Search for the cell housing the specified text and yield its (x, y) center coordinate. 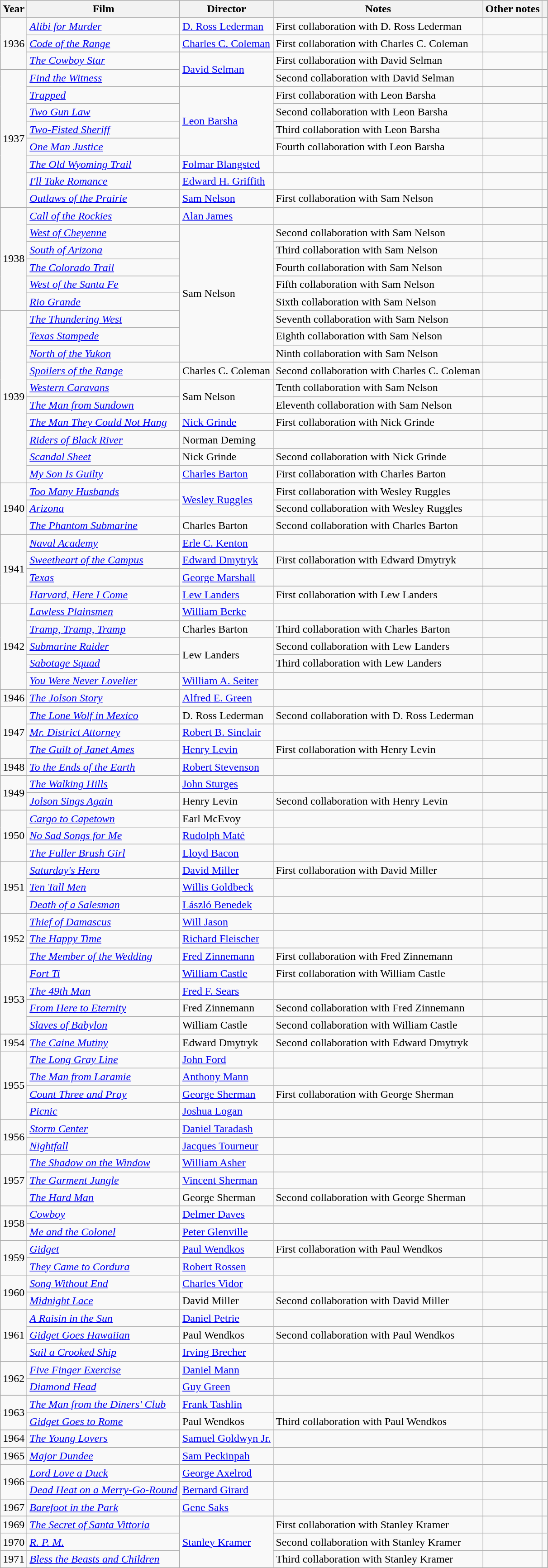
William Berke (226, 612)
1959 (14, 1258)
Ninth collaboration with Sam Nelson (378, 353)
Second collaboration with Leon Barsha (378, 112)
1951 (14, 887)
Anthony Mann (226, 1077)
Thief of Damascus (104, 922)
Sweetheart of the Campus (104, 560)
1950 (14, 836)
Charles Vidor (226, 1283)
Irving Brecher (226, 1353)
First collaboration with David Miller (378, 870)
I'll Take Romance (104, 181)
Two Gun Law (104, 112)
The Man They Could Not Hang (104, 422)
Third collaboration with Leon Barsha (378, 129)
Submarine Raider (104, 646)
Other notes (512, 9)
Second collaboration with Charles C. Coleman (378, 371)
R. P. M. (104, 1542)
First collaboration with Sam Nelson (378, 198)
Sixth collaboration with Sam Nelson (378, 302)
The Young Lovers (104, 1439)
The Phantom Submarine (104, 526)
Code of the Range (104, 43)
West of the Santa Fe (104, 285)
One Man Justice (104, 147)
My Son Is Guilty (104, 474)
Second collaboration with Nick Grinde (378, 457)
William Asher (226, 1163)
1963 (14, 1413)
The Man from Sundown (104, 405)
Slaves of Babylon (104, 1025)
The Secret of Santa Vittoria (104, 1525)
Tenth collaboration with Sam Nelson (378, 388)
1947 (14, 732)
They Came to Cordura (104, 1266)
1962 (14, 1378)
First collaboration with Charles C. Coleman (378, 43)
Willis Goldbeck (226, 887)
Year (14, 9)
Second collaboration with D. Ross Lederman (378, 715)
The Jolson Story (104, 698)
Film (104, 9)
Eighth collaboration with Sam Nelson (378, 336)
Riders of Black River (104, 439)
The Garment Jungle (104, 1180)
Lawless Plainsmen (104, 612)
Texas (104, 577)
Robert Stevenson (226, 767)
Outlaws of the Prairie (104, 198)
1949 (14, 793)
Daniel Mann (226, 1370)
Cowboy (104, 1215)
Wesley Ruggles (226, 500)
The Man from Laramie (104, 1077)
Richard Fleischer (226, 939)
Ten Tall Men (104, 887)
Third collaboration with Paul Wendkos (378, 1421)
Robert B. Sinclair (226, 732)
David Selman (226, 69)
Me and the Colonel (104, 1232)
Second collaboration with Fred Zinnemann (378, 1008)
Erle C. Kenton (226, 543)
Second collaboration with David Selman (378, 78)
Tramp, Tramp, Tramp (104, 629)
North of the Yukon (104, 353)
First collaboration with Leon Barsha (378, 95)
From Here to Eternity (104, 1008)
Second collaboration with Charles Barton (378, 526)
Midnight Lace (104, 1301)
Saturday's Hero (104, 870)
Third collaboration with Lew Landers (378, 663)
Will Jason (226, 922)
1958 (14, 1223)
Fourth collaboration with Sam Nelson (378, 267)
Seventh collaboration with Sam Nelson (378, 319)
First collaboration with Stanley Kramer (378, 1525)
First collaboration with Nick Grinde (378, 422)
Second collaboration with William Castle (378, 1025)
1960 (14, 1292)
Diamond Head (104, 1387)
Peter Glenville (226, 1232)
Find the Witness (104, 78)
1971 (14, 1559)
Second collaboration with Wesley Ruggles (378, 509)
To the Ends of the Earth (104, 767)
Fifth collaboration with Sam Nelson (378, 285)
Notes (378, 9)
1955 (14, 1086)
Death of a Salesman (104, 905)
The Cowboy Star (104, 61)
Daniel Petrie (226, 1318)
Third collaboration with Sam Nelson (378, 250)
George Axelrod (226, 1473)
Leon Barsha (226, 121)
Mr. District Attorney (104, 732)
Fred F. Sears (226, 991)
First collaboration with Fred Zinnemann (378, 956)
Two-Fisted Sheriff (104, 129)
The Fuller Brush Girl (104, 853)
William A. Seiter (226, 681)
Jacques Tourneur (226, 1146)
László Benedek (226, 905)
The 49th Man (104, 991)
Song Without End (104, 1283)
Jolson Sings Again (104, 801)
1966 (14, 1482)
Gidget Goes Hawaiian (104, 1335)
Too Many Husbands (104, 491)
Bless the Beasts and Children (104, 1559)
The Colorado Trail (104, 267)
1961 (14, 1335)
1941 (14, 569)
Harvard, Here I Come (104, 595)
1970 (14, 1542)
The Thundering West (104, 319)
1956 (14, 1137)
Second collaboration with Henry Levin (378, 801)
The Shadow on the Window (104, 1163)
South of Arizona (104, 250)
First collaboration with Wesley Ruggles (378, 491)
First collaboration with Henry Levin (378, 749)
First collaboration with Charles Barton (378, 474)
Arizona (104, 509)
1938 (14, 259)
Guy Green (226, 1387)
Third collaboration with Stanley Kramer (378, 1559)
First collaboration with D. Ross Lederman (378, 26)
Second collaboration with David Miller (378, 1301)
Sam Peckinpah (226, 1456)
John Sturges (226, 784)
Scandal Sheet (104, 457)
Second collaboration with Stanley Kramer (378, 1542)
Lloyd Bacon (226, 853)
1948 (14, 767)
First collaboration with Lew Landers (378, 595)
Delmer Daves (226, 1215)
1937 (14, 138)
George Marshall (226, 577)
Gene Saks (226, 1507)
1954 (14, 1042)
Texas Stampede (104, 336)
First collaboration with William Castle (378, 973)
First collaboration with Edward Dmytryk (378, 560)
John Ford (226, 1060)
Nightfall (104, 1146)
Robert Rossen (226, 1266)
The Hard Man (104, 1197)
First collaboration with Paul Wendkos (378, 1249)
Third collaboration with Charles Barton (378, 629)
Sabotage Squad (104, 663)
Vincent Sherman (226, 1180)
Picnic (104, 1111)
Fort Ti (104, 973)
Second collaboration with George Sherman (378, 1197)
Call of the Rockies (104, 216)
Norman Deming (226, 439)
Eleventh collaboration with Sam Nelson (378, 405)
Alibi for Murder (104, 26)
The Member of the Wedding (104, 956)
1940 (14, 508)
1942 (14, 646)
The Walking Hills (104, 784)
1964 (14, 1439)
Fourth collaboration with Leon Barsha (378, 147)
Alfred E. Green (226, 698)
The Happy Time (104, 939)
Alan James (226, 216)
Rudolph Maté (226, 836)
You Were Never Lovelier (104, 681)
Naval Academy (104, 543)
Sail a Crooked Ship (104, 1353)
Gidget Goes to Rome (104, 1421)
Major Dundee (104, 1456)
The Lone Wolf in Mexico (104, 715)
Five Finger Exercise (104, 1370)
Frank Tashlin (226, 1404)
Dead Heat on a Merry-Go-Round (104, 1490)
Barefoot in the Park (104, 1507)
1939 (14, 396)
Storm Center (104, 1129)
The Guilt of Janet Ames (104, 749)
Daniel Taradash (226, 1129)
Second collaboration with Edward Dmytryk (378, 1042)
Bernard Girard (226, 1490)
1953 (14, 999)
A Raisin in the Sun (104, 1318)
Earl McEvoy (226, 819)
Cargo to Capetown (104, 819)
First collaboration with David Selman (378, 61)
1967 (14, 1507)
Stanley Kramer (226, 1542)
1965 (14, 1456)
Count Three and Pray (104, 1094)
Western Caravans (104, 388)
No Sad Songs for Me (104, 836)
1952 (14, 939)
Director (226, 9)
Spoilers of the Range (104, 371)
1946 (14, 698)
Edward H. Griffith (226, 181)
First collaboration with George Sherman (378, 1094)
1936 (14, 43)
Folmar Blangsted (226, 164)
1969 (14, 1525)
1957 (14, 1180)
Rio Grande (104, 302)
West of Cheyenne (104, 233)
The Old Wyoming Trail (104, 164)
The Long Gray Line (104, 1060)
Joshua Logan (226, 1111)
The Caine Mutiny (104, 1042)
Second collaboration with Lew Landers (378, 646)
Trapped (104, 95)
Second collaboration with Paul Wendkos (378, 1335)
Samuel Goldwyn Jr. (226, 1439)
Gidget (104, 1249)
Lord Love a Duck (104, 1473)
Second collaboration with Sam Nelson (378, 233)
The Man from the Diners' Club (104, 1404)
